Pinpoint the cell where the given text exists, returning its [X, Y] midpoint coordinate. 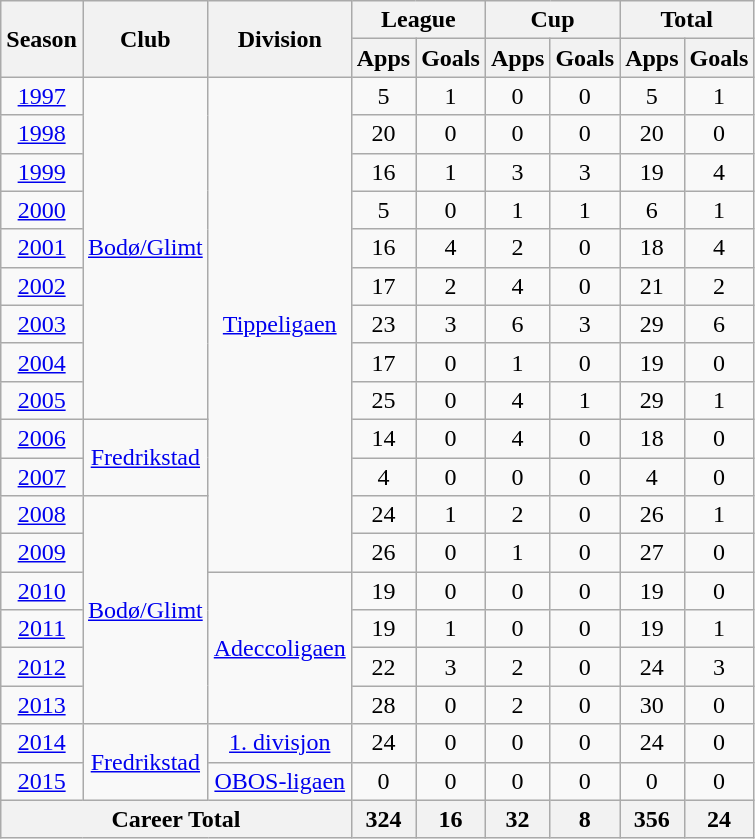
30 [652, 705]
Division [280, 39]
2002 [42, 286]
Total [687, 20]
27 [652, 553]
Tippeligaen [280, 324]
8 [585, 819]
2007 [42, 477]
25 [383, 400]
Cup [552, 20]
14 [383, 438]
28 [383, 705]
1999 [42, 172]
1998 [42, 134]
2011 [42, 629]
2001 [42, 248]
1997 [42, 96]
324 [383, 819]
2013 [42, 705]
22 [383, 667]
2006 [42, 438]
2009 [42, 553]
League [418, 20]
1. divisjon [280, 743]
356 [652, 819]
2012 [42, 667]
Season [42, 39]
2004 [42, 362]
2003 [42, 324]
2014 [42, 743]
2015 [42, 781]
32 [517, 819]
Career Total [176, 819]
Club [145, 39]
21 [652, 286]
OBOS-ligaen [280, 781]
23 [383, 324]
2000 [42, 210]
2005 [42, 400]
2010 [42, 591]
Adeccoligaen [280, 648]
2008 [42, 515]
